Pinpoint the cell where the given text exists, returning its [x, y] midpoint coordinate. 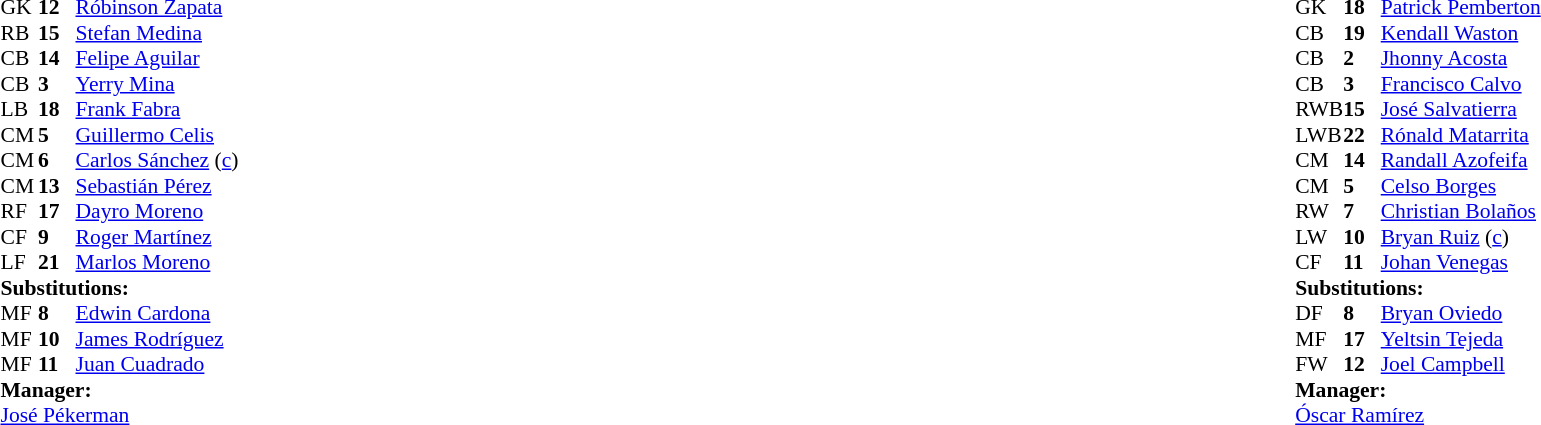
12 [1362, 365]
Yeltsin Tejeda [1461, 339]
LWB [1319, 135]
RB [19, 33]
2 [1362, 59]
6 [57, 161]
Felipe Aguilar [158, 59]
Celso Borges [1461, 186]
Marlos Moreno [158, 263]
13 [57, 186]
RWB [1319, 109]
Yerry Mina [158, 84]
Frank Fabra [158, 109]
Francisco Calvo [1461, 84]
Carlos Sánchez (c) [158, 161]
18 [57, 109]
7 [1362, 211]
Roger Martínez [158, 237]
Johan Venegas [1461, 263]
RW [1319, 211]
RF [19, 211]
21 [57, 263]
James Rodríguez [158, 339]
LB [19, 109]
FW [1319, 365]
Juan Cuadrado [158, 365]
Rónald Matarrita [1461, 135]
Stefan Medina [158, 33]
Kendall Waston [1461, 33]
22 [1362, 135]
José Salvatierra [1461, 109]
Christian Bolaños [1461, 211]
Sebastián Pérez [158, 186]
LW [1319, 237]
Guillermo Celis [158, 135]
9 [57, 237]
Dayro Moreno [158, 211]
Bryan Oviedo [1461, 313]
DF [1319, 313]
Joel Campbell [1461, 365]
LF [19, 263]
Bryan Ruiz (c) [1461, 237]
19 [1362, 33]
Edwin Cardona [158, 313]
Jhonny Acosta [1461, 59]
Randall Azofeifa [1461, 161]
